Search for the cell housing the specified text and yield its (X, Y) center coordinate. 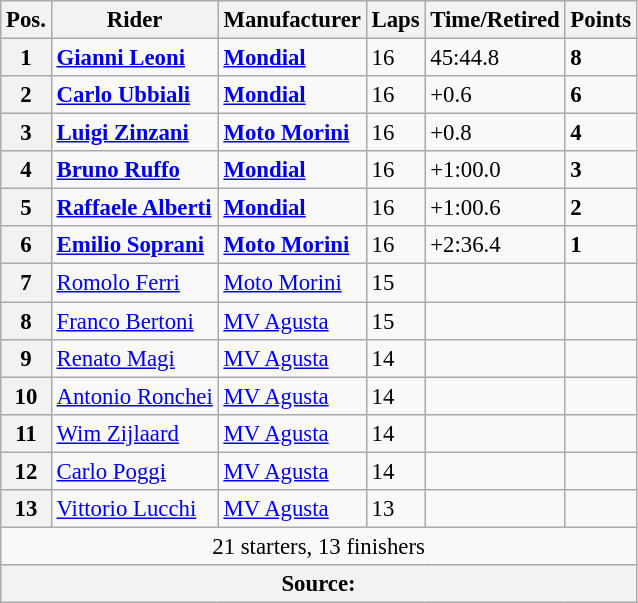
Bruno Ruffo (134, 170)
Time/Retired (495, 20)
Rider (134, 20)
21 starters, 13 finishers (319, 546)
45:44.8 (495, 58)
Carlo Poggi (134, 471)
Raffaele Alberti (134, 208)
+0.6 (495, 95)
9 (26, 358)
Romolo Ferri (134, 283)
Vittorio Lucchi (134, 509)
7 (26, 283)
5 (26, 208)
Luigi Zinzani (134, 133)
10 (26, 396)
12 (26, 471)
Wim Zijlaard (134, 433)
Manufacturer (292, 20)
Carlo Ubbiali (134, 95)
+1:00.0 (495, 170)
Laps (396, 20)
Renato Magi (134, 358)
Source: (319, 584)
Pos. (26, 20)
Franco Bertoni (134, 321)
+2:36.4 (495, 245)
11 (26, 433)
+1:00.6 (495, 208)
Points (600, 20)
Emilio Soprani (134, 245)
Gianni Leoni (134, 58)
Antonio Ronchei (134, 396)
+0.8 (495, 133)
